Output the [x, y] coordinate of the center of the cell containing the given text.  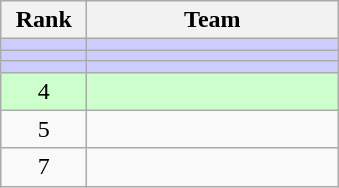
7 [44, 167]
Team [212, 20]
5 [44, 129]
Rank [44, 20]
4 [44, 91]
